Scan for the cell matching the given text and deliver its [X, Y] coordinate at center. 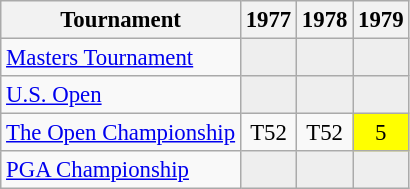
Masters Tournament [121, 58]
The Open Championship [121, 133]
PGA Championship [121, 170]
1979 [381, 20]
5 [381, 133]
1977 [268, 20]
U.S. Open [121, 95]
1978 [325, 20]
Tournament [121, 20]
